Find where the given text appears and provide that cell's center as (X, Y) coordinate. 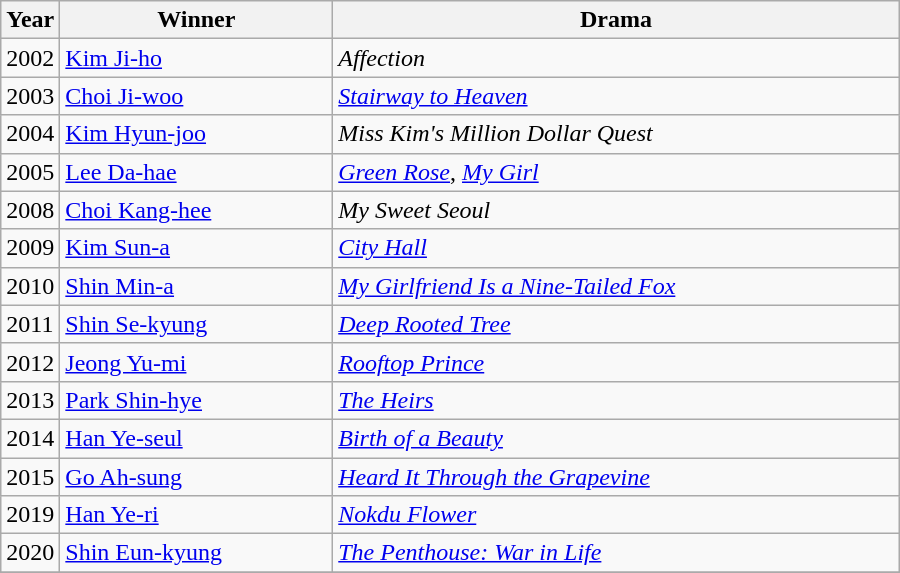
2020 (30, 553)
Shin Se-kyung (196, 324)
2019 (30, 515)
Drama (616, 20)
2012 (30, 362)
2004 (30, 134)
Birth of a Beauty (616, 438)
Park Shin-hye (196, 400)
2014 (30, 438)
Miss Kim's Million Dollar Quest (616, 134)
Rooftop Prince (616, 362)
Kim Ji-ho (196, 58)
Kim Hyun-joo (196, 134)
2003 (30, 96)
Kim Sun-a (196, 248)
Nokdu Flower (616, 515)
2005 (30, 172)
Stairway to Heaven (616, 96)
Green Rose, My Girl (616, 172)
Shin Eun-kyung (196, 553)
2013 (30, 400)
City Hall (616, 248)
Heard It Through the Grapevine (616, 477)
The Penthouse: War in Life (616, 553)
Shin Min-a (196, 286)
Jeong Yu-mi (196, 362)
Deep Rooted Tree (616, 324)
The Heirs (616, 400)
2002 (30, 58)
Year (30, 20)
Han Ye-ri (196, 515)
My Sweet Seoul (616, 210)
My Girlfriend Is a Nine-Tailed Fox (616, 286)
2008 (30, 210)
Han Ye-seul (196, 438)
2015 (30, 477)
2010 (30, 286)
Lee Da-hae (196, 172)
Affection (616, 58)
Winner (196, 20)
Choi Kang-hee (196, 210)
Go Ah-sung (196, 477)
2011 (30, 324)
Choi Ji-woo (196, 96)
2009 (30, 248)
